Identify which cell holds the provided text, then report its (x, y) central coordinate. 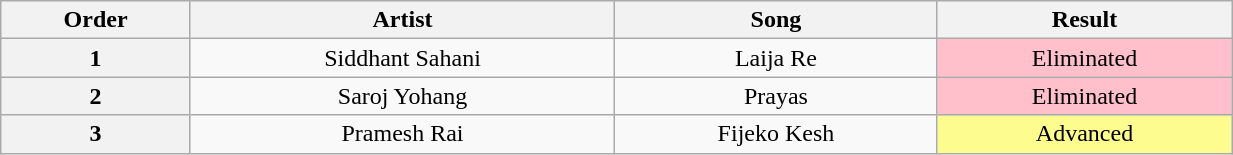
Saroj Yohang (402, 96)
Artist (402, 20)
Fijeko Kesh (776, 134)
Laija Re (776, 58)
Order (96, 20)
2 (96, 96)
3 (96, 134)
Siddhant Sahani (402, 58)
Advanced (1084, 134)
Result (1084, 20)
Song (776, 20)
Prayas (776, 96)
1 (96, 58)
Pramesh Rai (402, 134)
